Provide the [X, Y] coordinate of the cell's center where the given text is located.  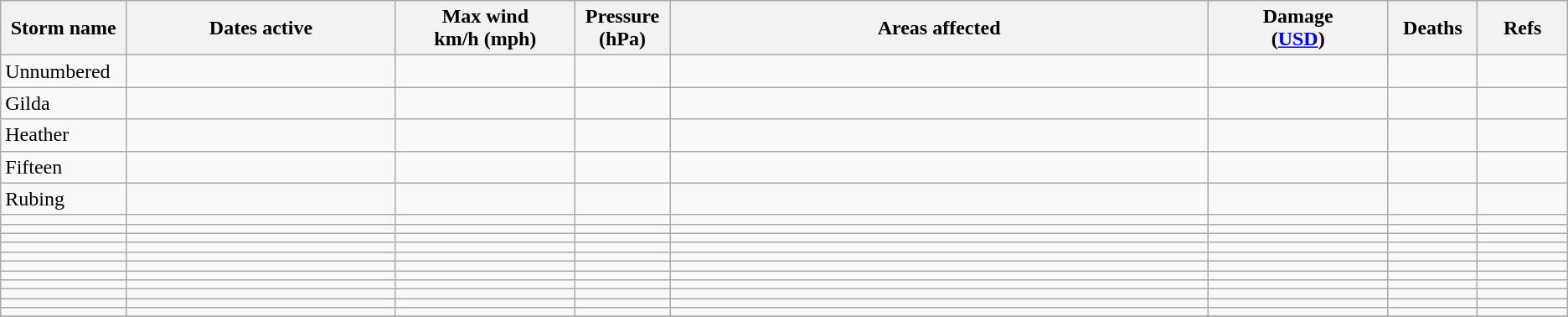
Refs [1523, 29]
Pressure(hPa) [622, 29]
Rubing [64, 199]
Storm name [64, 29]
Damage(USD) [1298, 29]
Dates active [261, 29]
Heather [64, 135]
Deaths [1432, 29]
Gilda [64, 103]
Fifteen [64, 167]
Unnumbered [64, 71]
Max windkm/h (mph) [485, 29]
Areas affected [940, 29]
